Capture the cell that displays the provided text and extract its (X, Y) central coordinate. 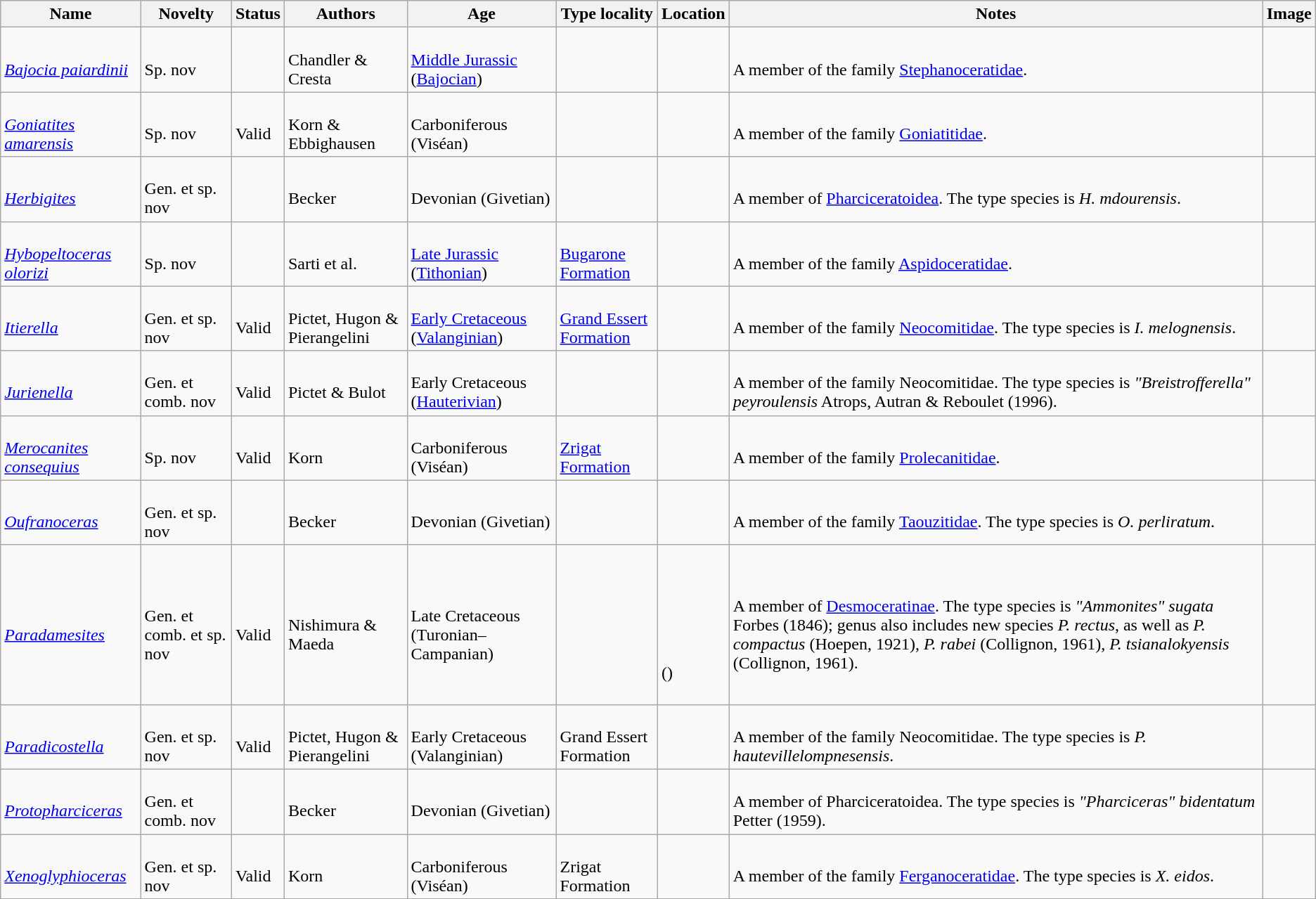
A member of Pharciceratoidea. The type species is "Pharciceras" bidentatum Petter (1959). (995, 801)
Protopharciceras (70, 801)
Nishimura & Maeda (346, 624)
Early Cretaceous (Hauterivian) (482, 383)
A member of the family Ferganoceratidae. The type species is X. eidos. (995, 866)
Age (482, 14)
Jurienella (70, 383)
Pictet & Bulot (346, 383)
Herbigites (70, 189)
A member of the family Goniatitidae. (995, 124)
Authors (346, 14)
Korn & Ebbighausen (346, 124)
A member of the family Neocomitidae. The type species is "Breistrofferella" peyroulensis Atrops, Autran & Reboulet (1996). (995, 383)
Itierella (70, 318)
A member of Pharciceratoidea. The type species is H. mdourensis. (995, 189)
Notes (995, 14)
() (693, 624)
A member of the family Stephanoceratidae. (995, 60)
Bugarone Formation (607, 254)
Name (70, 14)
Goniatites amarensis (70, 124)
Novelty (186, 14)
A member of the family Taouzitidae. The type species is O. perliratum. (995, 512)
A member of the family Prolecanitidae. (995, 448)
Xenoglyphioceras (70, 866)
Bajocia paiardinii (70, 60)
Type locality (607, 14)
Merocanites consequius (70, 448)
Image (1289, 14)
Location (693, 14)
A member of the family Aspidoceratidae. (995, 254)
Middle Jurassic (Bajocian) (482, 60)
Paradamesites (70, 624)
Gen. et comb. et sp. nov (186, 624)
Paradicostella (70, 737)
A member of the family Neocomitidae. The type species is I. melognensis. (995, 318)
Chandler & Cresta (346, 60)
A member of the family Neocomitidae. The type species is P. hautevillelompnesensis. (995, 737)
Hybopeltoceras olorizi (70, 254)
Late Cretaceous (Turonian–Campanian) (482, 624)
Sarti et al. (346, 254)
Late Jurassic (Tithonian) (482, 254)
Status (257, 14)
Oufranoceras (70, 512)
